Return [x, y] of the center of cell containing provided text 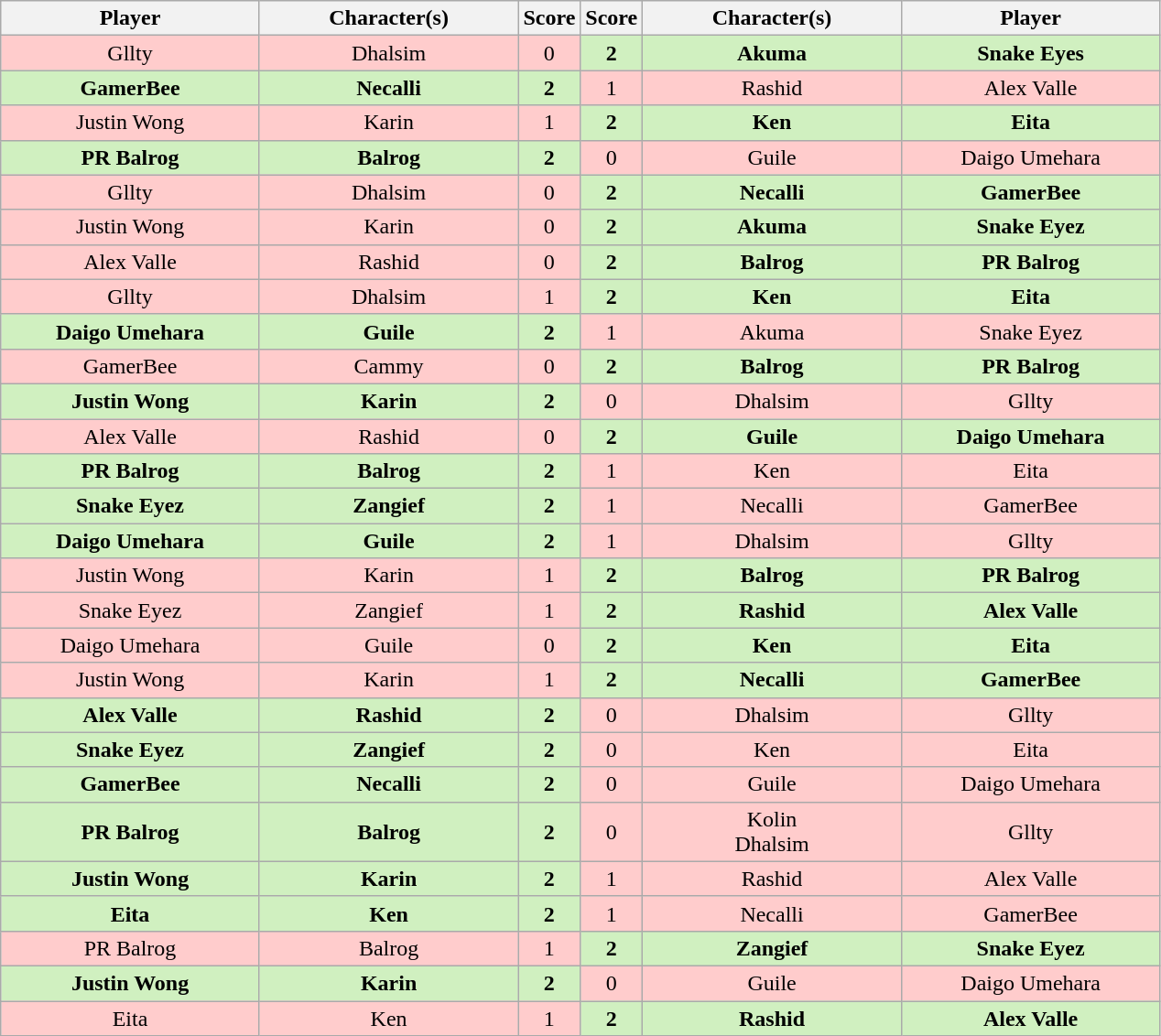
Snake Eyes [1031, 53]
Cammy [388, 366]
KolinDhalsim [773, 831]
